Capture the cell that displays the provided text and extract its [X, Y] central coordinate. 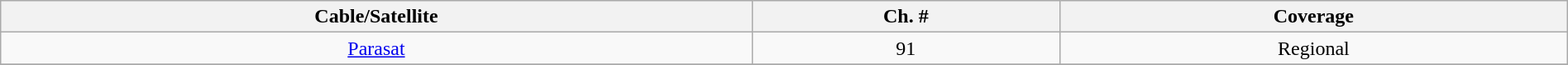
91 [906, 48]
Regional [1314, 48]
Parasat [376, 48]
Cable/Satellite [376, 17]
Ch. # [906, 17]
Coverage [1314, 17]
